Return the [x, y] coordinate for the center point of the cell that contains the specified text.  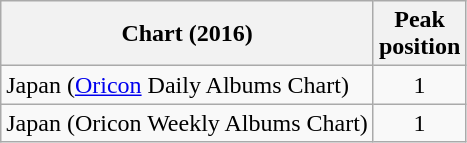
Peakposition [419, 34]
Japan (Oricon Weekly Albums Chart) [188, 123]
Japan (Oricon Daily Albums Chart) [188, 85]
Chart (2016) [188, 34]
